Identify which cell holds the provided text, then report its [x, y] central coordinate. 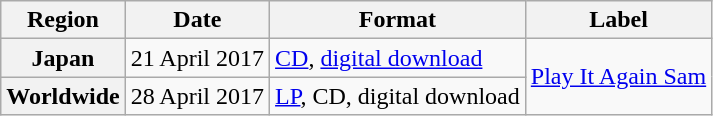
CD, digital download [398, 58]
Play It Again Sam [618, 77]
28 April 2017 [197, 96]
LP, CD, digital download [398, 96]
Label [618, 20]
Japan [63, 58]
21 April 2017 [197, 58]
Format [398, 20]
Date [197, 20]
Region [63, 20]
Worldwide [63, 96]
